Return the [X, Y] coordinate for the center point of the cell that contains the specified text.  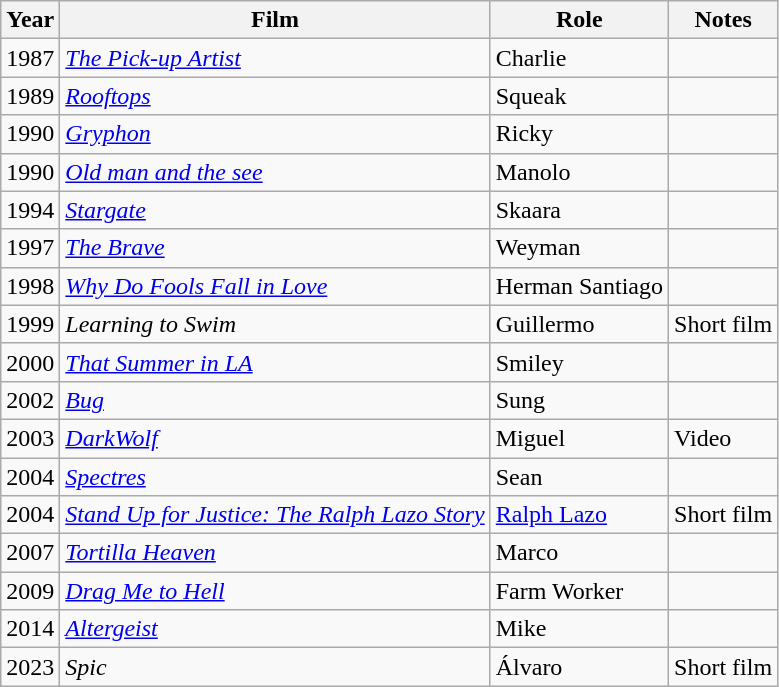
Skaara [579, 210]
Gryphon [275, 134]
The Brave [275, 248]
Miguel [579, 438]
Stand Up for Justice: The Ralph Lazo Story [275, 515]
Mike [579, 629]
Sung [579, 400]
2023 [30, 667]
Altergeist [275, 629]
1987 [30, 58]
Herman Santiago [579, 286]
2009 [30, 591]
Guillermo [579, 324]
1997 [30, 248]
Learning to Swim [275, 324]
Video [724, 438]
Tortilla Heaven [275, 553]
Old man and the see [275, 172]
1998 [30, 286]
Bug [275, 400]
Squeak [579, 96]
2014 [30, 629]
1989 [30, 96]
Year [30, 20]
Ralph Lazo [579, 515]
Role [579, 20]
2003 [30, 438]
Why Do Fools Fall in Love [275, 286]
Spic [275, 667]
1999 [30, 324]
Stargate [275, 210]
Charlie [579, 58]
Smiley [579, 362]
2000 [30, 362]
2002 [30, 400]
Ricky [579, 134]
Spectres [275, 477]
Álvaro [579, 667]
Sean [579, 477]
1994 [30, 210]
DarkWolf [275, 438]
Farm Worker [579, 591]
Rooftops [275, 96]
Marco [579, 553]
Weyman [579, 248]
Notes [724, 20]
Drag Me to Hell [275, 591]
The Pick-up Artist [275, 58]
That Summer in LA [275, 362]
Film [275, 20]
2007 [30, 553]
Manolo [579, 172]
